Capture the cell that displays the provided text and extract its (x, y) central coordinate. 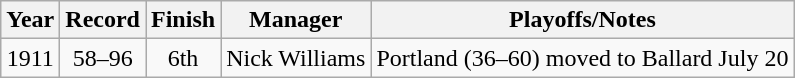
Playoffs/Notes (582, 20)
Finish (184, 20)
1911 (30, 58)
58–96 (103, 58)
Nick Williams (296, 58)
Manager (296, 20)
Portland (36–60) moved to Ballard July 20 (582, 58)
Year (30, 20)
6th (184, 58)
Record (103, 20)
